Locate the cell with the specified text and output its [x, y] center coordinate. 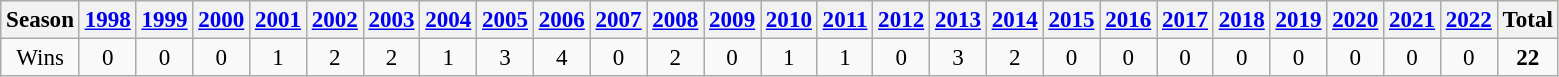
2012 [902, 20]
2009 [732, 20]
2011 [845, 20]
2006 [562, 20]
2010 [788, 20]
2000 [222, 20]
2005 [506, 20]
2018 [1242, 20]
2015 [1072, 20]
2003 [392, 20]
Season [40, 20]
2016 [1128, 20]
2013 [958, 20]
Total [1528, 20]
2004 [448, 20]
2022 [1468, 20]
1999 [164, 20]
2020 [1356, 20]
4 [562, 58]
22 [1528, 58]
2008 [676, 20]
2021 [1412, 20]
2007 [618, 20]
2014 [1014, 20]
2001 [278, 20]
2002 [334, 20]
1998 [108, 20]
Wins [40, 58]
2017 [1186, 20]
2019 [1298, 20]
